Extract the (x, y) coordinate from the center of the cell holding the provided text.  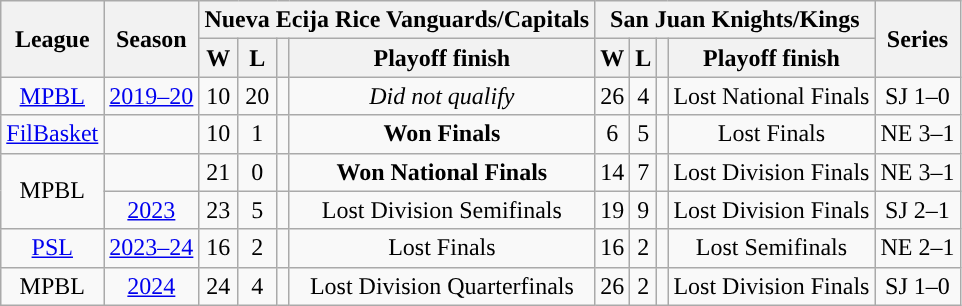
6 (612, 134)
23 (218, 210)
League (52, 39)
20 (258, 96)
14 (612, 172)
2019–20 (152, 96)
1 (258, 134)
9 (644, 210)
Lost National Finals (772, 96)
Series (918, 39)
Won Finals (442, 134)
Did not qualify (442, 96)
NE 2–1 (918, 248)
Nueva Ecija Rice Vanguards/Capitals (397, 20)
Lost Division Semifinals (442, 210)
Lost Semifinals (772, 248)
PSL (52, 248)
21 (218, 172)
San Juan Knights/Kings (735, 20)
Won National Finals (442, 172)
19 (612, 210)
Season (152, 39)
0 (258, 172)
SJ 2–1 (918, 210)
FilBasket (52, 134)
7 (644, 172)
2023–24 (152, 248)
2023 (152, 210)
24 (218, 286)
2024 (152, 286)
Lost Division Quarterfinals (442, 286)
